Locate the cell with the specified text and output its (X, Y) center coordinate. 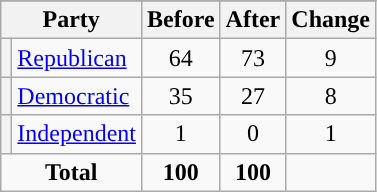
73 (253, 58)
Democratic (77, 96)
Republican (77, 58)
Independent (77, 134)
35 (180, 96)
Before (180, 20)
After (253, 20)
Party (72, 20)
9 (331, 58)
Change (331, 20)
27 (253, 96)
64 (180, 58)
0 (253, 134)
Total (72, 172)
8 (331, 96)
